Return the [X, Y] coordinate for the center point of the cell that contains the specified text.  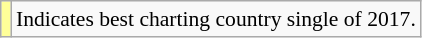
Indicates best charting country single of 2017. [216, 19]
